Identify which cell holds the provided text, then report its (x, y) central coordinate. 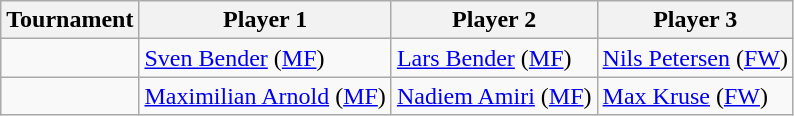
Sven Bender (MF) (265, 58)
Player 3 (695, 20)
Nils Petersen (FW) (695, 58)
Max Kruse (FW) (695, 96)
Player 1 (265, 20)
Nadiem Amiri (MF) (494, 96)
Player 2 (494, 20)
Tournament (70, 20)
Lars Bender (MF) (494, 58)
Maximilian Arnold (MF) (265, 96)
